Determine the (X, Y) coordinate at the center of the cell enclosing the given text.  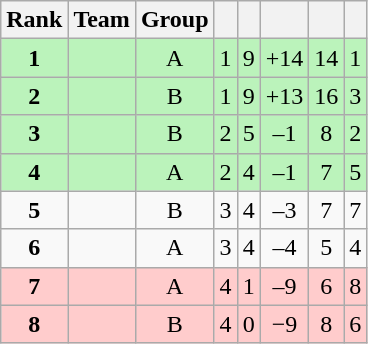
16 (326, 96)
–4 (284, 248)
+14 (284, 58)
0 (248, 324)
Team (102, 20)
−9 (284, 324)
Group (174, 20)
–3 (284, 210)
+13 (284, 96)
Rank (34, 20)
–9 (284, 286)
14 (326, 58)
